Output the (X, Y) coordinate of the center of the cell containing the given text.  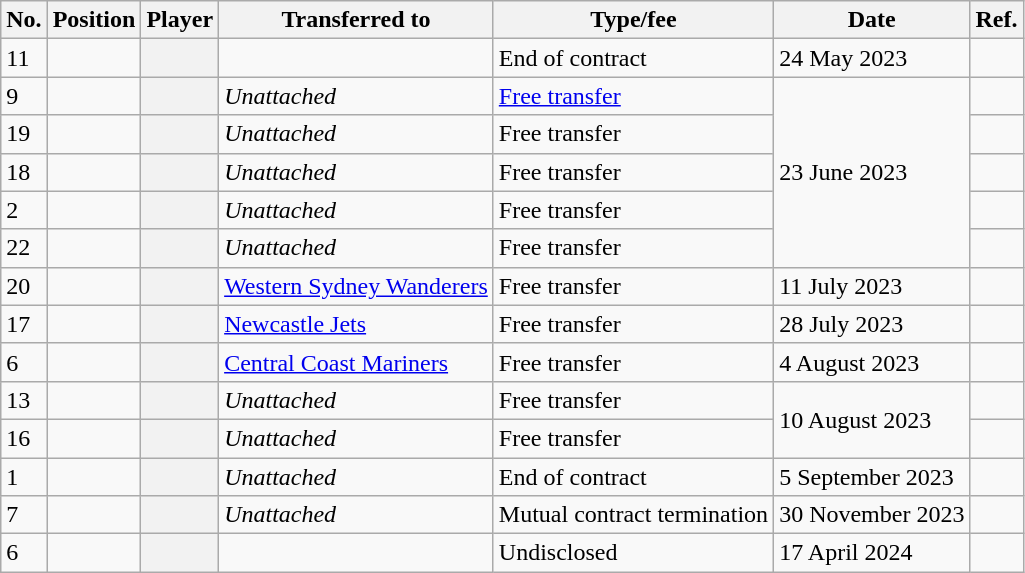
20 (24, 286)
10 August 2023 (872, 419)
2 (24, 210)
17 (24, 324)
Ref. (996, 20)
Undisclosed (633, 553)
Transferred to (356, 20)
5 September 2023 (872, 477)
23 June 2023 (872, 172)
Date (872, 20)
Position (94, 20)
No. (24, 20)
7 (24, 515)
13 (24, 400)
Newcastle Jets (356, 324)
9 (24, 96)
Mutual contract termination (633, 515)
30 November 2023 (872, 515)
16 (24, 438)
19 (24, 134)
18 (24, 172)
24 May 2023 (872, 58)
Central Coast Mariners (356, 362)
22 (24, 248)
11 (24, 58)
Player (180, 20)
1 (24, 477)
28 July 2023 (872, 324)
17 April 2024 (872, 553)
Type/fee (633, 20)
11 July 2023 (872, 286)
Western Sydney Wanderers (356, 286)
4 August 2023 (872, 362)
